Determine the (x, y) coordinate at the center of the cell enclosing the given text.  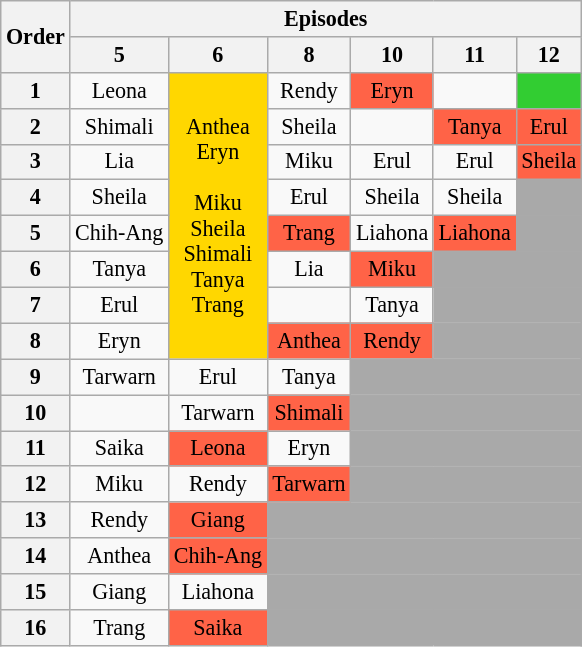
AntheaErynMikuSheilaShimaliTanyaTrang (218, 215)
7 (36, 305)
Order (36, 36)
2 (36, 126)
14 (36, 556)
Episodes (326, 18)
16 (36, 627)
3 (36, 162)
13 (36, 520)
4 (36, 198)
9 (36, 377)
15 (36, 591)
1 (36, 90)
